For the text-containing cell, return its midpoint in [X, Y] coordinate format. 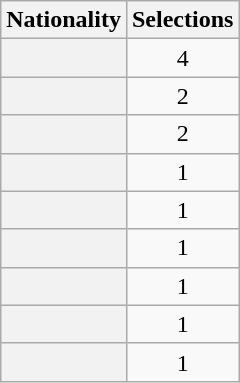
Selections [182, 20]
4 [182, 58]
Nationality [64, 20]
